Capture the cell that displays the provided text and extract its [x, y] central coordinate. 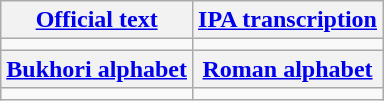
IPA transcription [288, 20]
Bukhori alphabet [97, 69]
Roman alphabet [288, 69]
Official text [97, 20]
